From the cell containing the given text, extract its center point as (X, Y) coordinate. 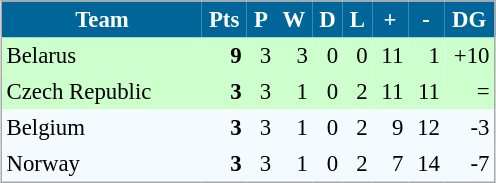
DG (469, 20)
14 (426, 164)
Belgium (102, 128)
Team (102, 20)
+10 (469, 56)
P (260, 20)
W (294, 20)
- (426, 20)
Norway (102, 164)
L (358, 20)
Czech Republic (102, 92)
= (469, 92)
Belarus (102, 56)
7 (390, 164)
D (327, 20)
-3 (469, 128)
-7 (469, 164)
Pts (224, 20)
+ (390, 20)
12 (426, 128)
